Scan for the cell matching the given text and deliver its [x, y] coordinate at center. 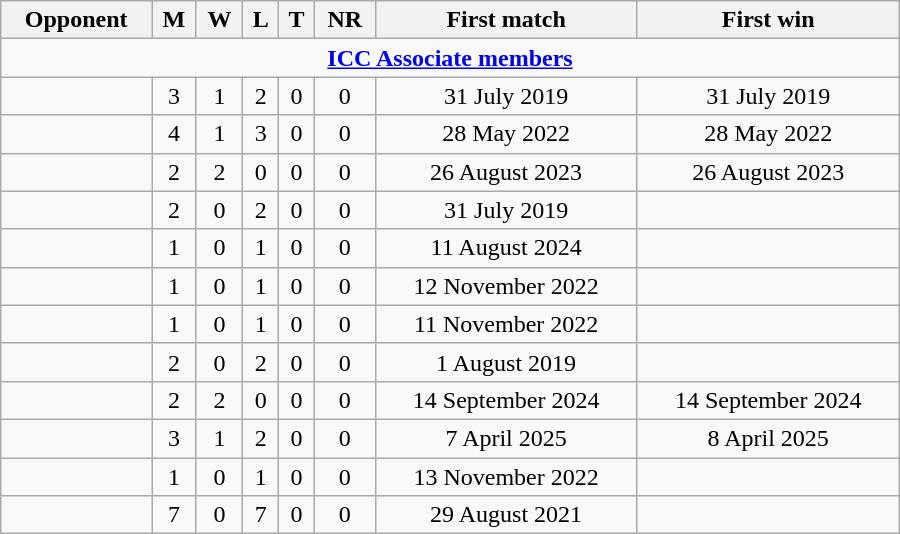
First win [768, 20]
7 April 2025 [506, 438]
11 August 2024 [506, 248]
T [297, 20]
Opponent [76, 20]
M [174, 20]
L [261, 20]
4 [174, 134]
8 April 2025 [768, 438]
29 August 2021 [506, 515]
W [219, 20]
12 November 2022 [506, 286]
1 August 2019 [506, 362]
11 November 2022 [506, 324]
13 November 2022 [506, 477]
First match [506, 20]
NR [344, 20]
ICC Associate members [450, 58]
